For the text-containing cell, return its midpoint in [x, y] coordinate format. 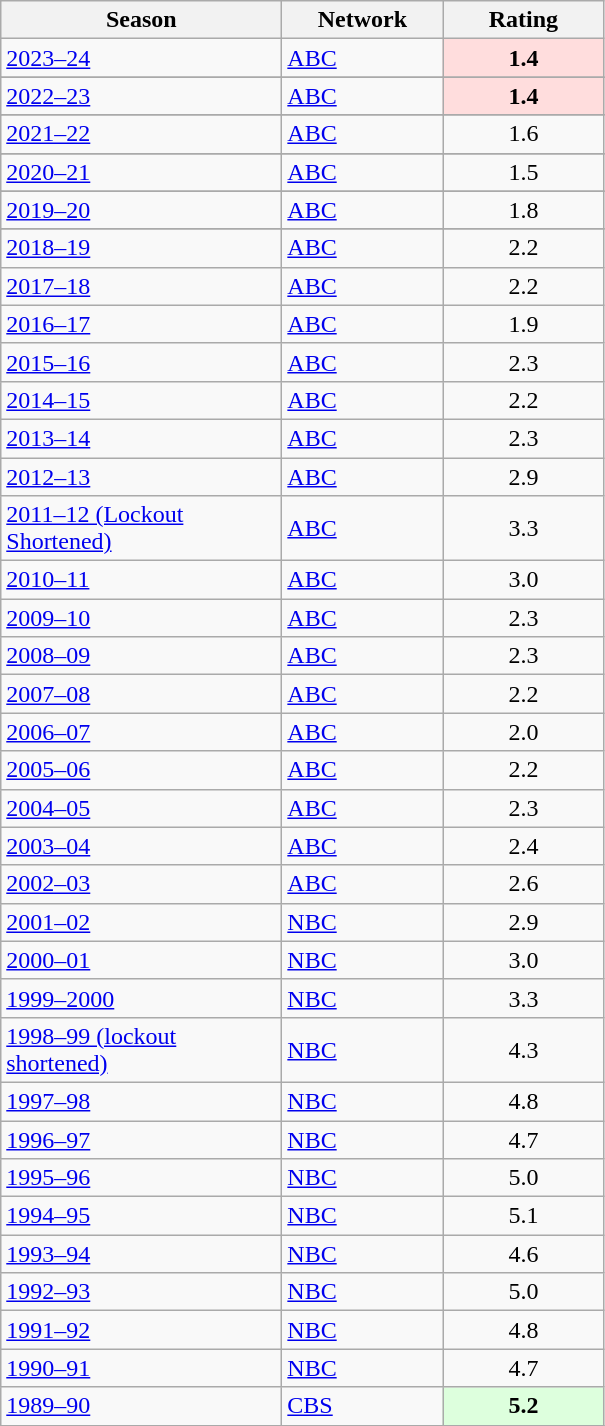
1997–98 [142, 1101]
2005–06 [142, 770]
4.3 [524, 1050]
1998–99 (lockout shortened) [142, 1050]
CBS [362, 1406]
2002–03 [142, 884]
1993–94 [142, 1254]
Network [362, 20]
2020–21 [142, 172]
1989–90 [142, 1406]
4.6 [524, 1254]
2017–18 [142, 286]
2015–16 [142, 362]
2011–12 (Lockout Shortened) [142, 528]
1992–93 [142, 1292]
2000–01 [142, 960]
1995–96 [142, 1178]
Rating [524, 20]
1996–97 [142, 1139]
2012–13 [142, 477]
2019–20 [142, 210]
2008–09 [142, 656]
2003–04 [142, 846]
5.1 [524, 1216]
2022–23 [142, 96]
2010–11 [142, 580]
2014–15 [142, 400]
2021–22 [142, 134]
1991–92 [142, 1330]
2004–05 [142, 808]
1994–95 [142, 1216]
2023–24 [142, 58]
Season [142, 20]
2013–14 [142, 438]
2001–02 [142, 922]
1999–2000 [142, 998]
2018–19 [142, 248]
2.4 [524, 846]
1.9 [524, 324]
2009–10 [142, 618]
2006–07 [142, 732]
2.0 [524, 732]
2007–08 [142, 694]
2.6 [524, 884]
1.6 [524, 134]
5.2 [524, 1406]
1.8 [524, 210]
1.5 [524, 172]
1990–91 [142, 1368]
2016–17 [142, 324]
